Extract the (X, Y) coordinate from the center of the cell holding the provided text.  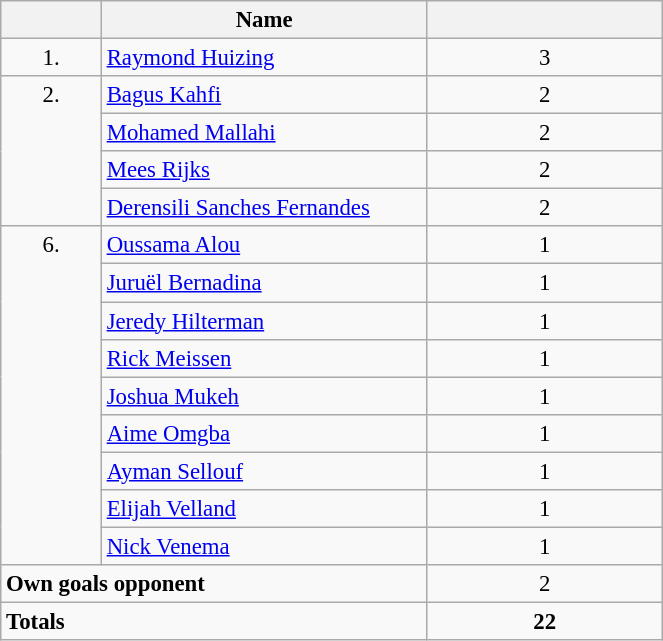
Totals (214, 621)
6. (52, 395)
Bagus Kahfi (264, 95)
Raymond Huizing (264, 58)
22 (545, 621)
Own goals opponent (214, 584)
Oussama Alou (264, 245)
Ayman Sellouf (264, 471)
Aime Omgba (264, 433)
Mohamed Mallahi (264, 133)
Name (264, 20)
Derensili Sanches Fernandes (264, 208)
Juruël Bernadina (264, 283)
Joshua Mukeh (264, 396)
3 (545, 58)
Jeredy Hilterman (264, 321)
Nick Venema (264, 546)
2. (52, 151)
Mees Rijks (264, 170)
Elijah Velland (264, 509)
1. (52, 58)
Rick Meissen (264, 358)
